Output the (x, y) coordinate of the center of the cell containing the given text.  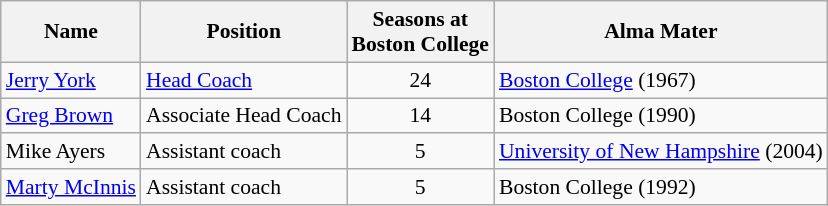
Boston College (1967) (661, 80)
Boston College (1992) (661, 187)
Associate Head Coach (244, 116)
Name (71, 32)
14 (420, 116)
24 (420, 80)
Boston College (1990) (661, 116)
Head Coach (244, 80)
Position (244, 32)
Seasons atBoston College (420, 32)
Mike Ayers (71, 152)
Jerry York (71, 80)
Marty McInnis (71, 187)
Greg Brown (71, 116)
Alma Mater (661, 32)
University of New Hampshire (2004) (661, 152)
